For the text-containing cell, return its midpoint in (X, Y) coordinate format. 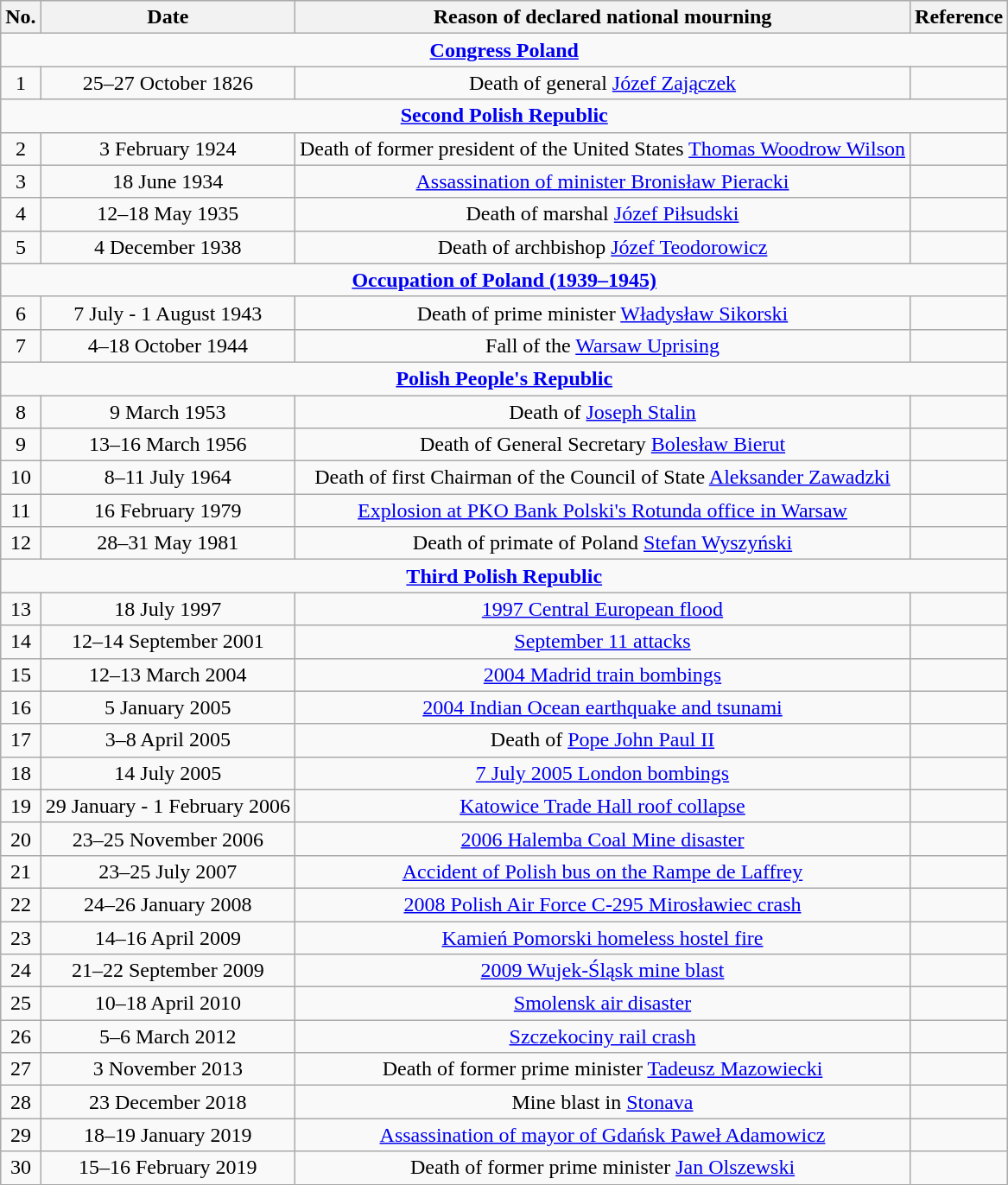
29 (21, 1135)
Death of Pope John Paul II (602, 740)
2 (21, 149)
No. (21, 17)
21 (21, 871)
25–27 October 1826 (168, 83)
12–14 September 2001 (168, 642)
Death of marshal Józef Piłsudski (602, 214)
Death of primate of Poland Stefan Wyszyński (602, 543)
Assassination of mayor of Gdańsk Paweł Adamowicz (602, 1135)
24 (21, 971)
14 July 2005 (168, 773)
Fall of the Warsaw Uprising (602, 345)
10 (21, 478)
25 (21, 1004)
24–26 January 2008 (168, 904)
16 February 1979 (168, 510)
23–25 July 2007 (168, 871)
8–11 July 1964 (168, 478)
9 (21, 445)
28 (21, 1102)
13 (21, 609)
3 November 2013 (168, 1069)
Death of former prime minister Tadeusz Mazowiecki (602, 1069)
Katowice Trade Hall roof collapse (602, 806)
Assassination of minister Bronisław Pieracki (602, 181)
4 December 1938 (168, 247)
Reference (959, 17)
3–8 April 2005 (168, 740)
18 June 1934 (168, 181)
7 (21, 345)
Death of general Józef Zajączek (602, 83)
Death of prime minister Władysław Sikorski (602, 313)
19 (21, 806)
5 January 2005 (168, 707)
5–6 March 2012 (168, 1036)
14–16 April 2009 (168, 937)
6 (21, 313)
16 (21, 707)
29 January - 1 February 2006 (168, 806)
7 July - 1 August 1943 (168, 313)
18 (21, 773)
2009 Wujek-Śląsk mine blast (602, 971)
Accident of Polish bus on the Rampe de Laffrey (602, 871)
8 (21, 412)
1997 Central European flood (602, 609)
18–19 January 2019 (168, 1135)
Death of archbishop Józef Teodorowicz (602, 247)
2006 Halemba Coal Mine disaster (602, 839)
3 February 1924 (168, 149)
22 (21, 904)
26 (21, 1036)
23 (21, 937)
Death of first Chairman of the Council of State Aleksander Zawadzki (602, 478)
Congress Poland (504, 50)
1 (21, 83)
2004 Madrid train bombings (602, 675)
Kamień Pomorski homeless hostel fire (602, 937)
Death of General Secretary Bolesław Bierut (602, 445)
7 July 2005 London bombings (602, 773)
3 (21, 181)
5 (21, 247)
14 (21, 642)
15–16 February 2019 (168, 1168)
Szczekociny rail crash (602, 1036)
Death of Joseph Stalin (602, 412)
15 (21, 675)
23–25 November 2006 (168, 839)
Mine blast in Stonava (602, 1102)
12 (21, 543)
21–22 September 2009 (168, 971)
20 (21, 839)
9 March 1953 (168, 412)
12–18 May 1935 (168, 214)
13–16 March 1956 (168, 445)
2004 Indian Ocean earthquake and tsunami (602, 707)
18 July 1997 (168, 609)
Death of former prime minister Jan Olszewski (602, 1168)
2008 Polish Air Force C-295 Mirosławiec crash (602, 904)
10–18 April 2010 (168, 1004)
Reason of declared national mourning (602, 17)
27 (21, 1069)
12–13 March 2004 (168, 675)
30 (21, 1168)
Polish People's Republic (504, 378)
Smolensk air disaster (602, 1004)
23 December 2018 (168, 1102)
Second Polish Republic (504, 116)
28–31 May 1981 (168, 543)
Date (168, 17)
Third Polish Republic (504, 576)
11 (21, 510)
4 (21, 214)
September 11 attacks (602, 642)
Explosion at PKO Bank Polski's Rotunda office in Warsaw (602, 510)
Occupation of Poland (1939–1945) (504, 280)
4–18 October 1944 (168, 345)
Death of former president of the United States Thomas Woodrow Wilson (602, 149)
17 (21, 740)
